Capture the cell that displays the provided text and extract its [x, y] central coordinate. 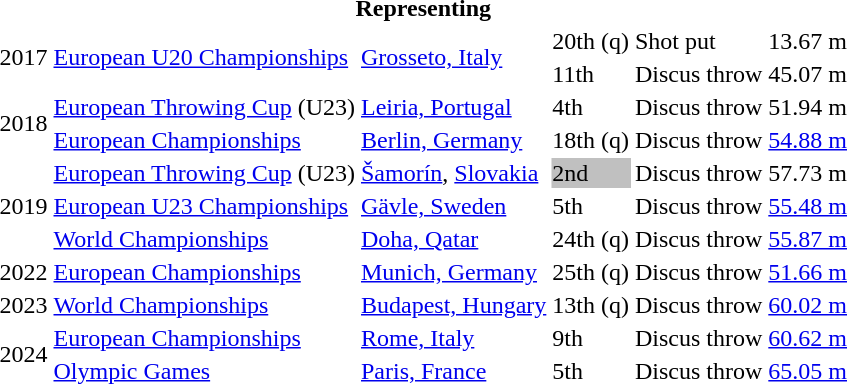
Rome, Italy [454, 338]
European U23 Championships [204, 206]
13th (q) [591, 305]
5th [591, 206]
Doha, Qatar [454, 239]
20th (q) [591, 41]
Grosseto, Italy [454, 58]
2nd [591, 173]
Berlin, Germany [454, 140]
11th [591, 74]
Munich, Germany [454, 272]
Budapest, Hungary [454, 305]
4th [591, 107]
Shot put [698, 41]
9th [591, 338]
24th (q) [591, 239]
Šamorín, Slovakia [454, 173]
Leiria, Portugal [454, 107]
25th (q) [591, 272]
Gävle, Sweden [454, 206]
18th (q) [591, 140]
European U20 Championships [204, 58]
